Detect which cell encompasses the target text, then output its (x, y) center coordinate. 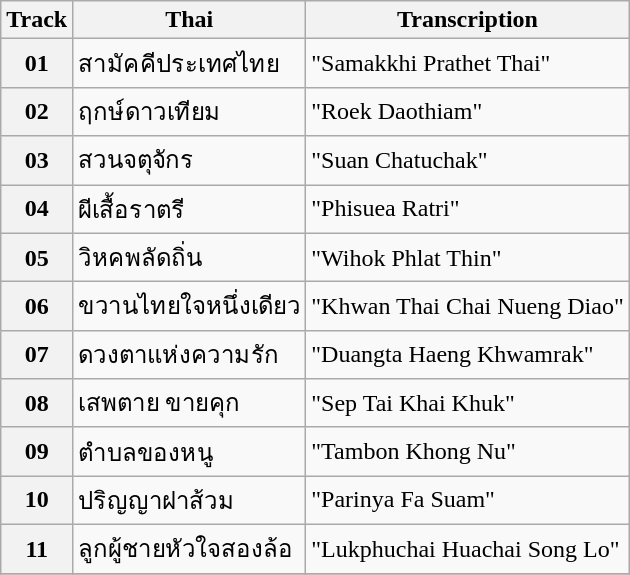
ตำบลของหนู (190, 452)
ผีเสื้อราตรี (190, 208)
"Suan Chatuchak" (468, 160)
"Khwan Thai Chai Nueng Diao" (468, 306)
04 (37, 208)
"Duangta Haeng Khwamrak" (468, 354)
02 (37, 112)
"Tambon Khong Nu" (468, 452)
สามัคคีประเทศไทย (190, 64)
10 (37, 500)
ปริญญาฝาส้วม (190, 500)
ขวานไทยใจหนึ่งเดียว (190, 306)
สวนจตุจักร (190, 160)
Thai (190, 20)
"Wihok Phlat Thin" (468, 258)
"Sep Tai Khai Khuk" (468, 404)
01 (37, 64)
05 (37, 258)
07 (37, 354)
"Roek Daothiam" (468, 112)
ดวงตาแห่งความรัก (190, 354)
วิหคพลัดถิ่น (190, 258)
"Samakkhi Prathet Thai" (468, 64)
Track (37, 20)
09 (37, 452)
เสพตาย ขายคุก (190, 404)
06 (37, 306)
ฤกษ์ดาวเทียม (190, 112)
03 (37, 160)
ลูกผู้ชายหัวใจสองล้อ (190, 548)
11 (37, 548)
"Parinya Fa Suam" (468, 500)
"Phisuea Ratri" (468, 208)
08 (37, 404)
Transcription (468, 20)
"Lukphuchai Huachai Song Lo" (468, 548)
